Determine the (x, y) coordinate at the center of the cell enclosing the given text.  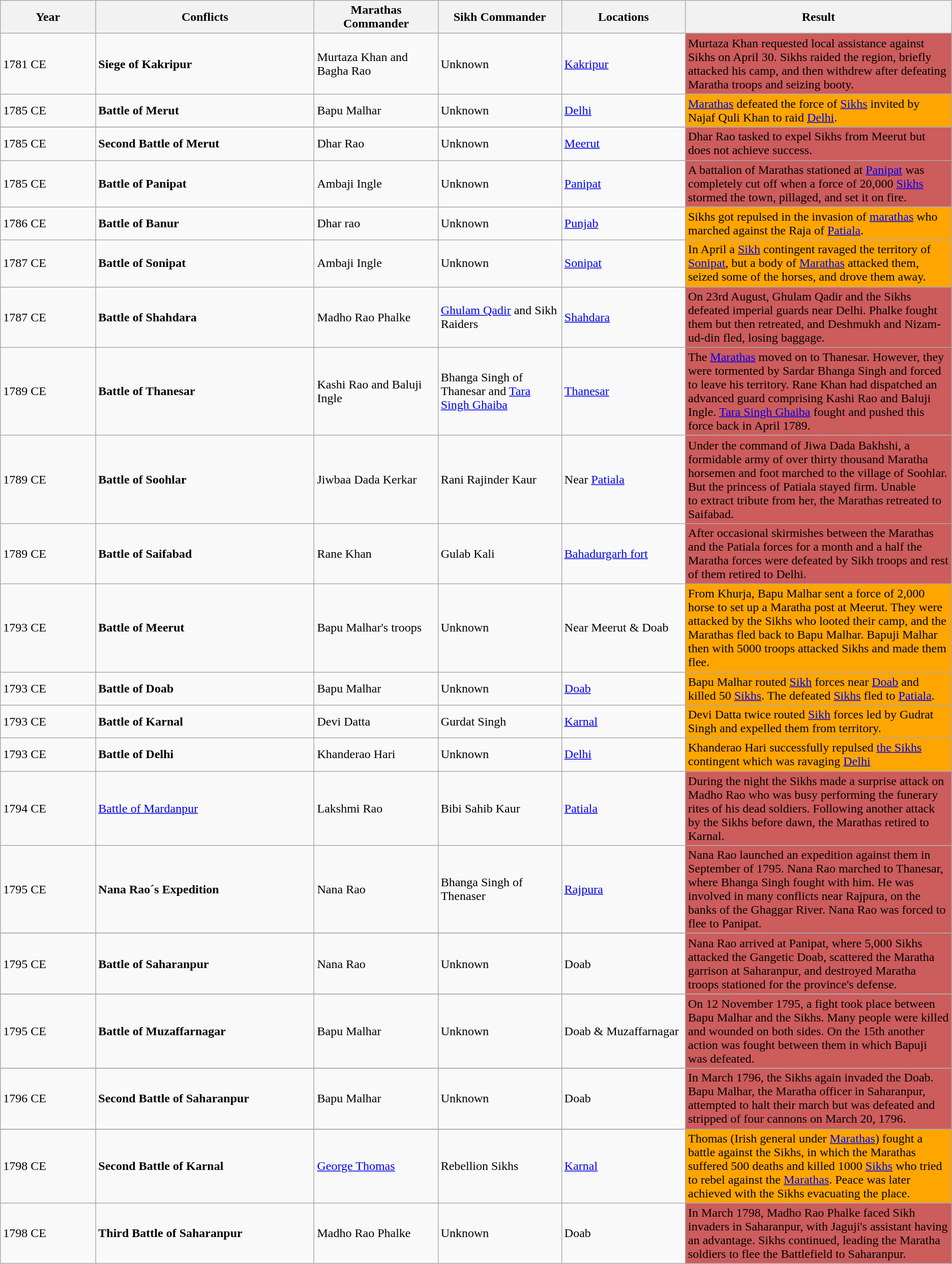
Battle of Mardanpur (205, 808)
Conflicts (205, 17)
Battle of Doab (205, 688)
Near Patiala (623, 479)
1781 CE (48, 64)
Third Battle of Saharanpur (205, 1233)
Second Battle of Merut (205, 143)
Battle of Saharanpur (205, 964)
Battle of Banur (205, 224)
Doab & Muzaffarnagar (623, 1031)
Nana Rao´s Expedition (205, 890)
Dhar Rao (376, 143)
Siege of Kakripur (205, 64)
1796 CE (48, 1098)
Murtaza Khan and Bagha Rao (376, 64)
Near Meerut & Doab (623, 627)
Meerut (623, 143)
Battle of Delhi (205, 755)
Bhanga Singh of Thanesar and Tara Singh Ghaiba (499, 392)
Devi Datta (376, 722)
Battle of Panipat (205, 184)
Sonipat (623, 263)
Lakshmi Rao (376, 808)
Rajpura (623, 890)
Bahadurgarh fort (623, 553)
Result (818, 17)
In April a Sikh contingent ravaged the territory of Sonipat, but a body of Marathas attacked them, seized some of the horses, and drove them away. (818, 263)
Second Battle of Karnal (205, 1166)
Rani Rajinder Kaur (499, 479)
Patiala (623, 808)
Kashi Rao and Baluji Ingle (376, 392)
Panipat (623, 184)
Gurdat Singh (499, 722)
Sikh Commander (499, 17)
Ghulam Qadir and Sikh Raiders (499, 317)
Battle of Muzaffarnagar (205, 1031)
Battle of Sonipat (205, 263)
Battle of Meerut (205, 627)
Battle of Soohlar (205, 479)
Dhar rao (376, 224)
Jiwbaa Dada Kerkar (376, 479)
Khanderao Hari successfully repulsed the Sikhs contingent which was ravaging Delhi (818, 755)
Second Battle of Saharanpur (205, 1098)
Battle of Karnal (205, 722)
Locations (623, 17)
1786 CE (48, 224)
Gulab Kali (499, 553)
Battle of Shahdara (205, 317)
George Thomas (376, 1166)
Bibi Sahib Kaur (499, 808)
Year (48, 17)
Marathas Commander (376, 17)
Shahdara (623, 317)
Battle of Thanesar (205, 392)
Dhar Rao tasked to expel Sikhs from Meerut but does not achieve success. (818, 143)
Punjab (623, 224)
Rane Khan (376, 553)
A battalion of Marathas stationed at Panipat was completely cut off when a force of 20,000 Sikhs stormed the town, pillaged, and set it on fire. (818, 184)
Rebellion Sikhs (499, 1166)
1794 CE (48, 808)
Kakripur (623, 64)
Battle of Merut (205, 111)
Bapu Malhar's troops (376, 627)
Marathas defeated the force of Sikhs invited by Najaf Quli Khan to raid Delhi. (818, 111)
Bhanga Singh of Thenaser (499, 890)
Khanderao Hari (376, 755)
Bapu Malhar routed Sikh forces near Doab and killed 50 Sikhs. The defeated Sikhs fled to Patiala. (818, 688)
Devi Datta twice routed Sikh forces led by Gudrat Singh and expelled them from territory. (818, 722)
Battle of Saifabad (205, 553)
Sikhs got repulsed in the invasion of marathas who marched against the Raja of Patiala. (818, 224)
Thanesar (623, 392)
